Capture the cell that displays the provided text and extract its [x, y] central coordinate. 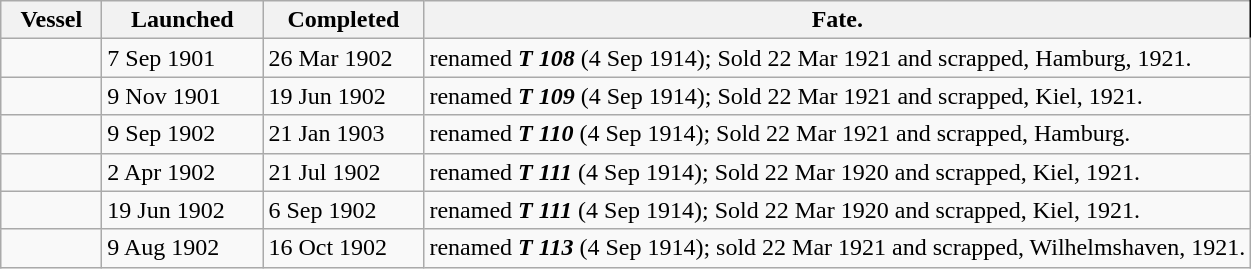
renamed T 113 (4 Sep 1914); sold 22 Mar 1921 and scrapped, Wilhelmshaven, 1921. [838, 248]
16 Oct 1902 [344, 248]
9 Aug 1902 [182, 248]
Launched [182, 20]
Completed [344, 20]
26 Mar 1902 [344, 58]
6 Sep 1902 [344, 210]
9 Sep 1902 [182, 134]
7 Sep 1901 [182, 58]
21 Jul 1902 [344, 172]
2 Apr 1902 [182, 172]
renamed T 108 (4 Sep 1914); Sold 22 Mar 1921 and scrapped, Hamburg, 1921. [838, 58]
21 Jan 1903 [344, 134]
renamed T 110 (4 Sep 1914); Sold 22 Mar 1921 and scrapped, Hamburg. [838, 134]
Vessel [52, 20]
renamed T 109 (4 Sep 1914); Sold 22 Mar 1921 and scrapped, Kiel, 1921. [838, 96]
9 Nov 1901 [182, 96]
Fate. [838, 20]
